Detect which cell encompasses the target text, then output its (X, Y) center coordinate. 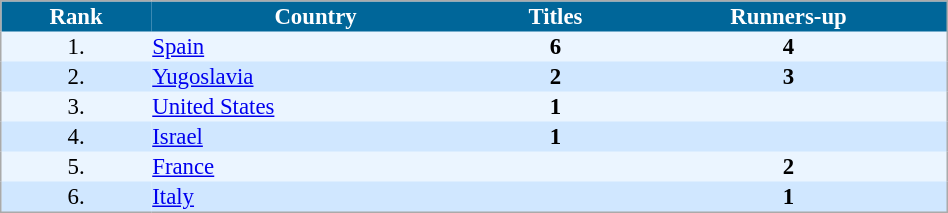
Rank (76, 16)
Runners-up (790, 16)
4 (790, 47)
3. (76, 107)
6. (76, 198)
3 (790, 77)
Israel (316, 137)
1. (76, 47)
Italy (316, 198)
Titles (555, 16)
Spain (316, 47)
United States (316, 107)
4. (76, 137)
Yugoslavia (316, 77)
2. (76, 77)
6 (555, 47)
France (316, 167)
Country (316, 16)
5. (76, 167)
